Scan for the cell matching the given text and deliver its [x, y] coordinate at center. 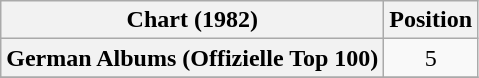
Position [431, 20]
German Albums (Offizielle Top 100) [192, 58]
Chart (1982) [192, 20]
5 [431, 58]
